Return (x, y) of the center of cell containing provided text 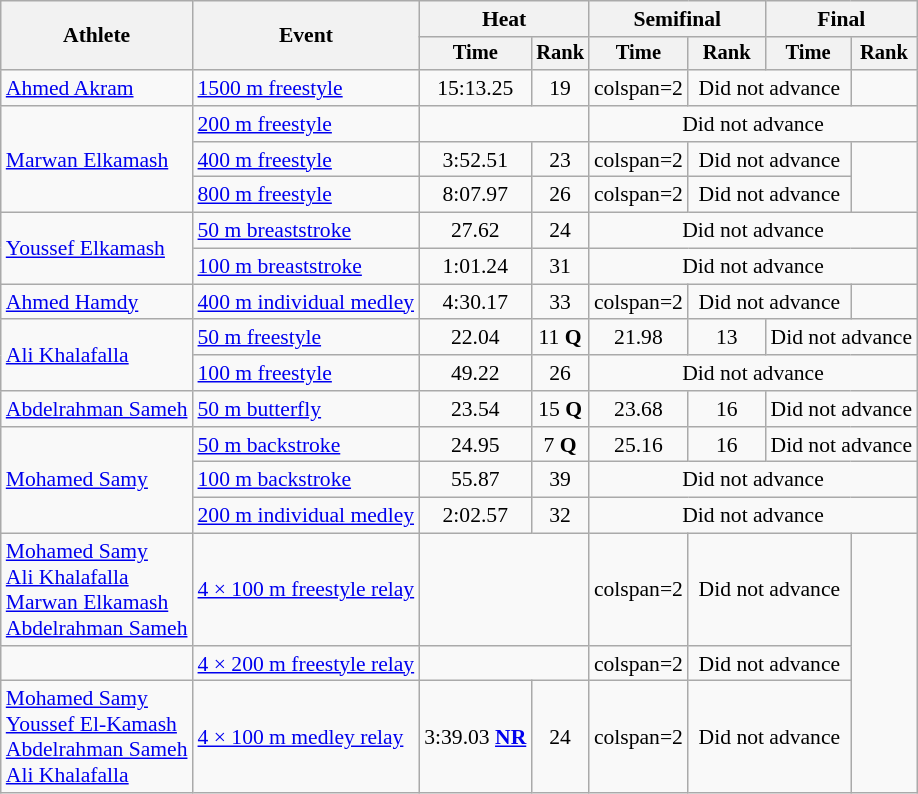
50 m butterfly (306, 409)
800 m freestyle (306, 195)
22.04 (475, 338)
49.22 (475, 373)
19 (560, 88)
Final (842, 19)
4:30.17 (475, 302)
Mohamed SamyAli KhalafallaMarwan ElkamashAbdelrahman Sameh (97, 590)
100 m backstroke (306, 480)
50 m breaststroke (306, 231)
Ahmed Hamdy (97, 302)
Ali Khalafalla (97, 356)
Mohamed Samy (97, 480)
13 (727, 338)
4 × 100 m freestyle relay (306, 590)
4 × 200 m freestyle relay (306, 664)
400 m individual medley (306, 302)
4 × 100 m medley relay (306, 737)
100 m freestyle (306, 373)
39 (560, 480)
23.68 (638, 409)
Ahmed Akram (97, 88)
21.98 (638, 338)
Athlete (97, 36)
31 (560, 267)
23.54 (475, 409)
200 m individual medley (306, 516)
32 (560, 516)
Mohamed SamyYoussef El-KamashAbdelrahman SamehAli Khalafalla (97, 737)
50 m backstroke (306, 445)
55.87 (475, 480)
100 m breaststroke (306, 267)
1:01.24 (475, 267)
Semifinal (678, 19)
27.62 (475, 231)
Heat (504, 19)
15 Q (560, 409)
8:07.97 (475, 195)
50 m freestyle (306, 338)
11 Q (560, 338)
400 m freestyle (306, 160)
33 (560, 302)
200 m freestyle (306, 124)
15:13.25 (475, 88)
23 (560, 160)
Youssef Elkamash (97, 248)
Event (306, 36)
2:02.57 (475, 516)
Marwan Elkamash (97, 160)
3:52.51 (475, 160)
Abdelrahman Sameh (97, 409)
1500 m freestyle (306, 88)
3:39.03 NR (475, 737)
7 Q (560, 445)
24.95 (475, 445)
25.16 (638, 445)
